Determine the [X, Y] coordinate at the center of the cell enclosing the given text.  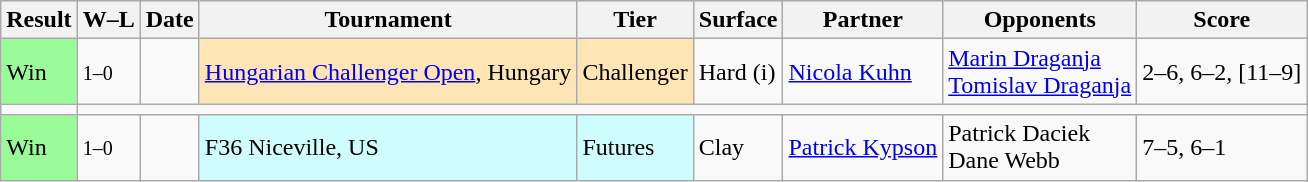
Surface [738, 20]
2–6, 6–2, [11–9] [1222, 72]
W–L [108, 20]
Challenger [635, 72]
Patrick Daciek Dane Webb [1040, 148]
Clay [738, 148]
7–5, 6–1 [1222, 148]
Hungarian Challenger Open, Hungary [388, 72]
Result [39, 20]
Marin Draganja Tomislav Draganja [1040, 72]
Nicola Kuhn [863, 72]
Opponents [1040, 20]
Tier [635, 20]
Tournament [388, 20]
F36 Niceville, US [388, 148]
Partner [863, 20]
Hard (i) [738, 72]
Patrick Kypson [863, 148]
Score [1222, 20]
Date [170, 20]
Futures [635, 148]
